Provide the [x, y] coordinate of the cell's center where the given text is located.  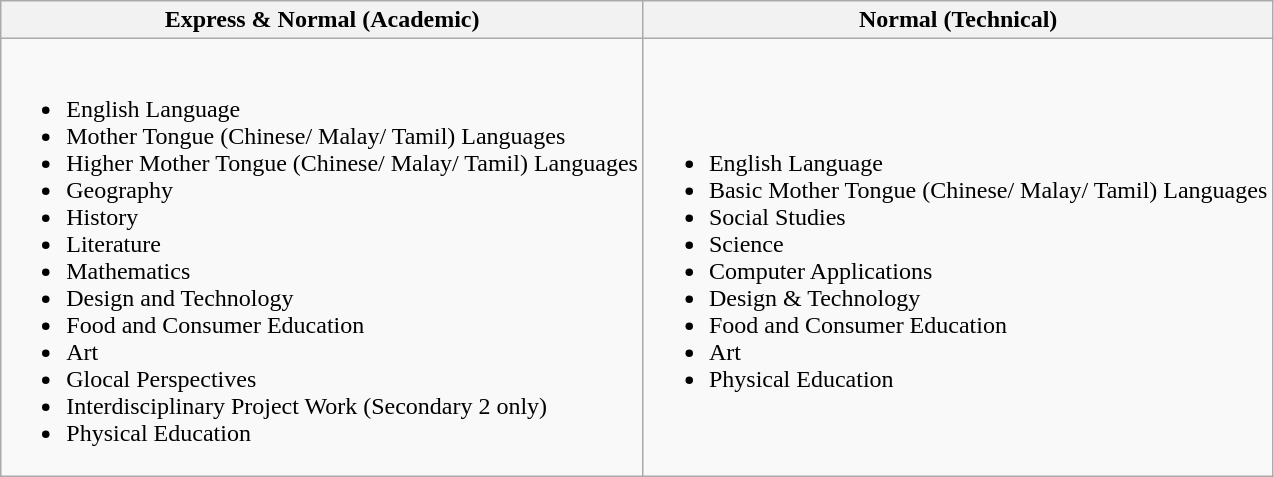
Normal (Technical) [958, 20]
Express & Normal (Academic) [322, 20]
